Provide the [x, y] coordinate of the cell's center where the given text is located.  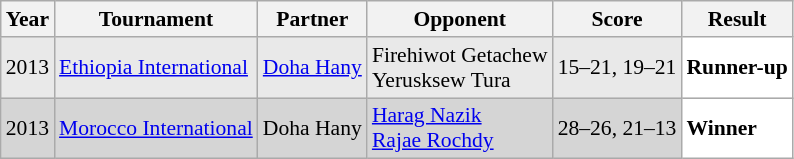
Result [736, 19]
Year [28, 19]
Runner-up [736, 68]
Ethiopia International [156, 68]
Harag Nazik Rajae Rochdy [460, 128]
Morocco International [156, 128]
Partner [312, 19]
Winner [736, 128]
28–26, 21–13 [618, 128]
Tournament [156, 19]
Score [618, 19]
15–21, 19–21 [618, 68]
Firehiwot Getachew Yerusksew Tura [460, 68]
Opponent [460, 19]
